Extract the (X, Y) coordinate from the center of the cell holding the provided text.  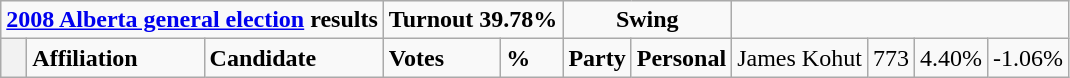
Votes (442, 58)
Swing (648, 20)
Turnout 39.78% (473, 20)
Personal (681, 58)
773 (890, 58)
4.40% (950, 58)
James Kohut (800, 58)
Party (597, 58)
Affiliation (116, 58)
Candidate (294, 58)
2008 Alberta general election results (192, 20)
-1.06% (1028, 58)
% (532, 58)
